Capture the cell that displays the provided text and extract its [X, Y] central coordinate. 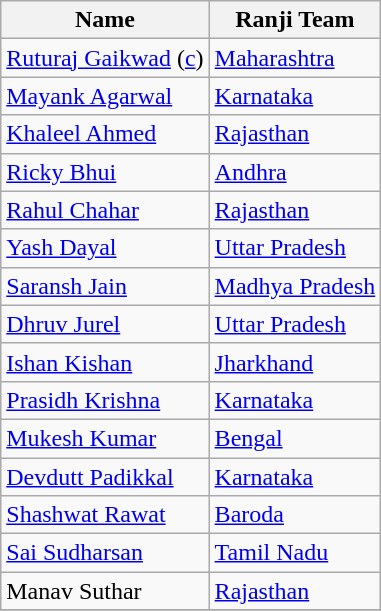
Ishan Kishan [105, 362]
Sai Sudharsan [105, 553]
Maharashtra [295, 58]
Shashwat Rawat [105, 515]
Ricky Bhui [105, 172]
Devdutt Padikkal [105, 477]
Tamil Nadu [295, 553]
Madhya Pradesh [295, 286]
Jharkhand [295, 362]
Yash Dayal [105, 248]
Prasidh Krishna [105, 400]
Manav Suthar [105, 591]
Dhruv Jurel [105, 324]
Ruturaj Gaikwad (c) [105, 58]
Saransh Jain [105, 286]
Mayank Agarwal [105, 96]
Rahul Chahar [105, 210]
Name [105, 20]
Andhra [295, 172]
Baroda [295, 515]
Khaleel Ahmed [105, 134]
Mukesh Kumar [105, 438]
Bengal [295, 438]
Ranji Team [295, 20]
